Scan for the cell matching the given text and deliver its [x, y] coordinate at center. 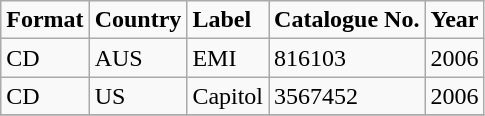
EMI [228, 58]
AUS [138, 58]
Country [138, 20]
Year [454, 20]
Capitol [228, 96]
Label [228, 20]
Catalogue No. [347, 20]
3567452 [347, 96]
Format [45, 20]
816103 [347, 58]
US [138, 96]
